Capture the cell that displays the provided text and extract its [X, Y] central coordinate. 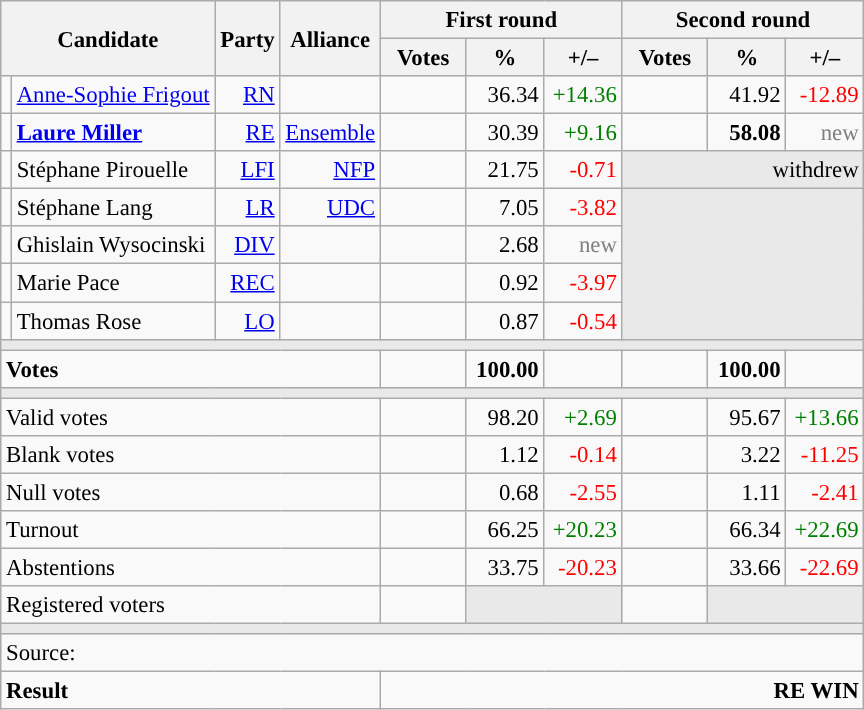
30.39 [505, 133]
33.66 [747, 567]
Turnout [191, 530]
-0.71 [583, 170]
66.34 [747, 530]
-12.89 [825, 95]
Blank votes [191, 455]
98.20 [505, 417]
Candidate [108, 38]
+13.66 [825, 417]
21.75 [505, 170]
36.34 [505, 95]
Valid votes [191, 417]
2.68 [505, 245]
Second round [743, 20]
Source: [432, 653]
-3.82 [583, 208]
-22.69 [825, 567]
Party [248, 38]
+22.69 [825, 530]
-0.14 [583, 455]
Null votes [191, 492]
1.12 [505, 455]
withdrew [743, 170]
41.92 [747, 95]
UDC [330, 208]
Ensemble [330, 133]
Stéphane Lang [113, 208]
-11.25 [825, 455]
Alliance [330, 38]
33.75 [505, 567]
Laure Miller [113, 133]
0.68 [505, 492]
-0.54 [583, 321]
RN [248, 95]
-3.97 [583, 283]
DIV [248, 245]
Result [191, 691]
+14.36 [583, 95]
0.92 [505, 283]
-2.55 [583, 492]
REC [248, 283]
LFI [248, 170]
Marie Pace [113, 283]
+2.69 [583, 417]
First round [501, 20]
Ghislain Wysocinski [113, 245]
NFP [330, 170]
95.67 [747, 417]
RE [248, 133]
+9.16 [583, 133]
Registered voters [191, 605]
LO [248, 321]
58.08 [747, 133]
LR [248, 208]
+20.23 [583, 530]
7.05 [505, 208]
1.11 [747, 492]
Anne-Sophie Frigout [113, 95]
RE WIN [622, 691]
66.25 [505, 530]
-2.41 [825, 492]
Abstentions [191, 567]
Stéphane Pirouelle [113, 170]
0.87 [505, 321]
Thomas Rose [113, 321]
3.22 [747, 455]
-20.23 [583, 567]
